Extract the [x, y] coordinate from the center of the cell holding the provided text.  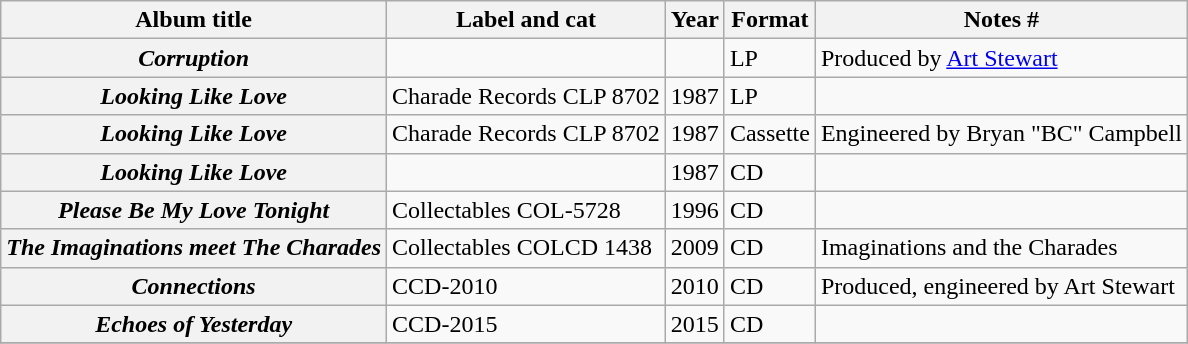
2015 [694, 324]
CCD-2015 [526, 324]
Corruption [194, 58]
Imaginations and the Charades [1001, 248]
Label and cat [526, 20]
Produced by Art Stewart [1001, 58]
Engineered by Bryan "BC" Campbell [1001, 134]
Echoes of Yesterday [194, 324]
2010 [694, 286]
1996 [694, 210]
Produced, engineered by Art Stewart [1001, 286]
Format [770, 20]
Collectables COLCD 1438 [526, 248]
Cassette [770, 134]
Please Be My Love Tonight [194, 210]
CCD-2010 [526, 286]
Collectables COL-5728 [526, 210]
Connections [194, 286]
Notes # [1001, 20]
The Imaginations meet The Charades [194, 248]
2009 [694, 248]
Album title [194, 20]
Year [694, 20]
